Find where the given text appears and provide that cell's center as (X, Y) coordinate. 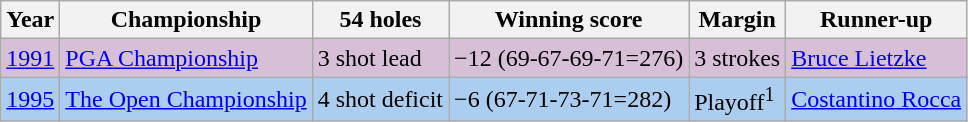
Winning score (569, 20)
−6 (67-71-73-71=282) (569, 100)
1991 (30, 58)
Runner-up (876, 20)
−12 (69-67-69-71=276) (569, 58)
1995 (30, 100)
PGA Championship (186, 58)
Margin (738, 20)
3 strokes (738, 58)
3 shot lead (380, 58)
Costantino Rocca (876, 100)
Playoff1 (738, 100)
4 shot deficit (380, 100)
Championship (186, 20)
54 holes (380, 20)
Year (30, 20)
Bruce Lietzke (876, 58)
The Open Championship (186, 100)
